Return the (x, y) coordinate for the center point of the cell that contains the specified text.  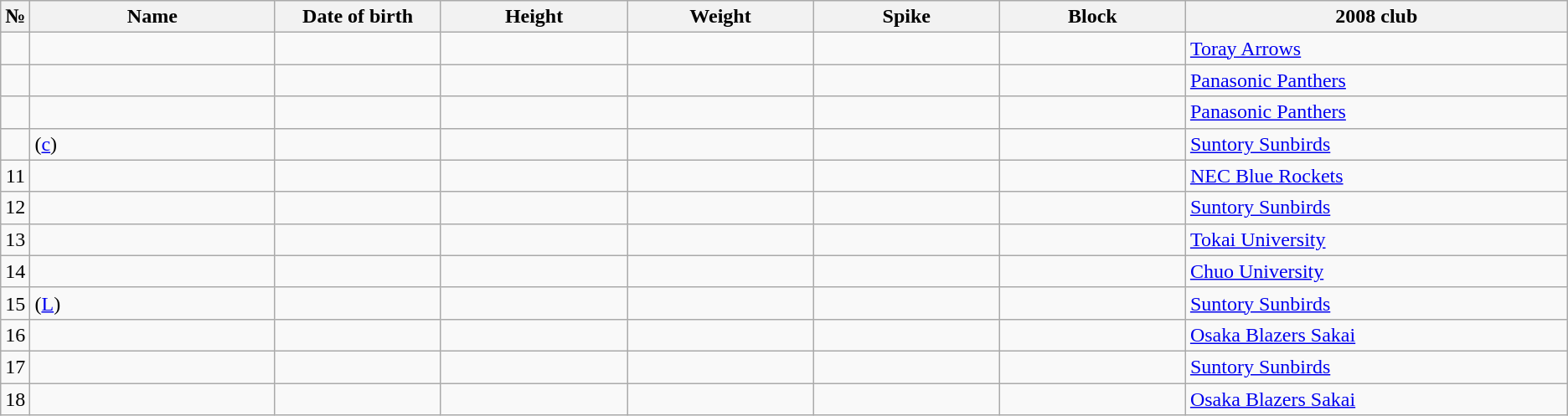
Block (1092, 17)
NEC Blue Rockets (1376, 176)
(c) (152, 144)
11 (15, 176)
12 (15, 208)
18 (15, 399)
Date of birth (358, 17)
17 (15, 367)
Height (534, 17)
16 (15, 335)
Chuo University (1376, 271)
Toray Arrows (1376, 49)
15 (15, 303)
2008 club (1376, 17)
Name (152, 17)
Tokai University (1376, 239)
№ (15, 17)
Spike (906, 17)
Weight (720, 17)
14 (15, 271)
(L) (152, 303)
13 (15, 239)
